Determine the (x, y) coordinate at the center of the cell enclosing the given text.  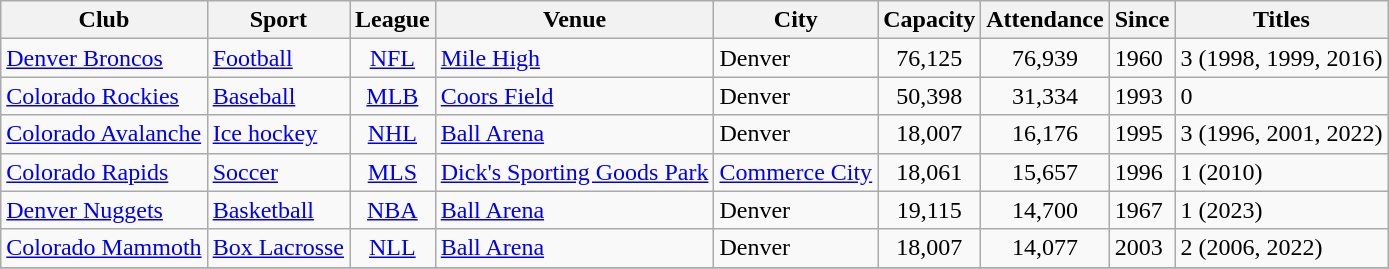
Mile High (574, 58)
NBA (393, 210)
Dick's Sporting Goods Park (574, 172)
City (796, 20)
Sport (278, 20)
0 (1282, 96)
League (393, 20)
Colorado Rockies (104, 96)
1 (2023) (1282, 210)
1996 (1142, 172)
16,176 (1045, 134)
Box Lacrosse (278, 248)
Denver Broncos (104, 58)
Venue (574, 20)
Colorado Mammoth (104, 248)
NFL (393, 58)
18,061 (930, 172)
Football (278, 58)
Titles (1282, 20)
31,334 (1045, 96)
MLB (393, 96)
14,077 (1045, 248)
1995 (1142, 134)
2003 (1142, 248)
3 (1998, 1999, 2016) (1282, 58)
2 (2006, 2022) (1282, 248)
1967 (1142, 210)
Since (1142, 20)
Commerce City (796, 172)
Basketball (278, 210)
76,939 (1045, 58)
50,398 (930, 96)
1960 (1142, 58)
1 (2010) (1282, 172)
14,700 (1045, 210)
Capacity (930, 20)
15,657 (1045, 172)
76,125 (930, 58)
Denver Nuggets (104, 210)
NHL (393, 134)
Attendance (1045, 20)
Ice hockey (278, 134)
Club (104, 20)
Colorado Avalanche (104, 134)
Baseball (278, 96)
Soccer (278, 172)
MLS (393, 172)
1993 (1142, 96)
NLL (393, 248)
19,115 (930, 210)
Coors Field (574, 96)
3 (1996, 2001, 2022) (1282, 134)
Colorado Rapids (104, 172)
